Return (x, y) of the center of cell containing provided text 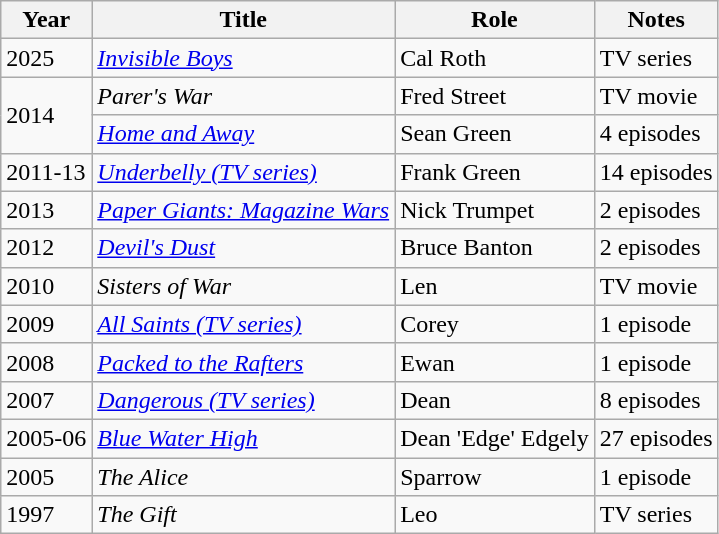
2008 (46, 362)
2010 (46, 286)
2005 (46, 477)
Nick Trumpet (495, 210)
1997 (46, 515)
Leo (495, 515)
2005-06 (46, 438)
Invisible Boys (244, 58)
Devil's Dust (244, 248)
8 episodes (656, 400)
Year (46, 20)
Cal Roth (495, 58)
Sisters of War (244, 286)
Frank Green (495, 172)
Home and Away (244, 134)
4 episodes (656, 134)
Corey (495, 324)
Dangerous (TV series) (244, 400)
Fred Street (495, 96)
2012 (46, 248)
2011-13 (46, 172)
Len (495, 286)
All Saints (TV series) (244, 324)
Title (244, 20)
Sparrow (495, 477)
2009 (46, 324)
2025 (46, 58)
Parer's War (244, 96)
Bruce Banton (495, 248)
Dean 'Edge' Edgely (495, 438)
2013 (46, 210)
The Alice (244, 477)
Dean (495, 400)
Paper Giants: Magazine Wars (244, 210)
Ewan (495, 362)
Blue Water High (244, 438)
Underbelly (TV series) (244, 172)
14 episodes (656, 172)
Role (495, 20)
Sean Green (495, 134)
2007 (46, 400)
27 episodes (656, 438)
The Gift (244, 515)
2014 (46, 115)
Notes (656, 20)
Packed to the Rafters (244, 362)
